Search for the cell housing the specified text and yield its [X, Y] center coordinate. 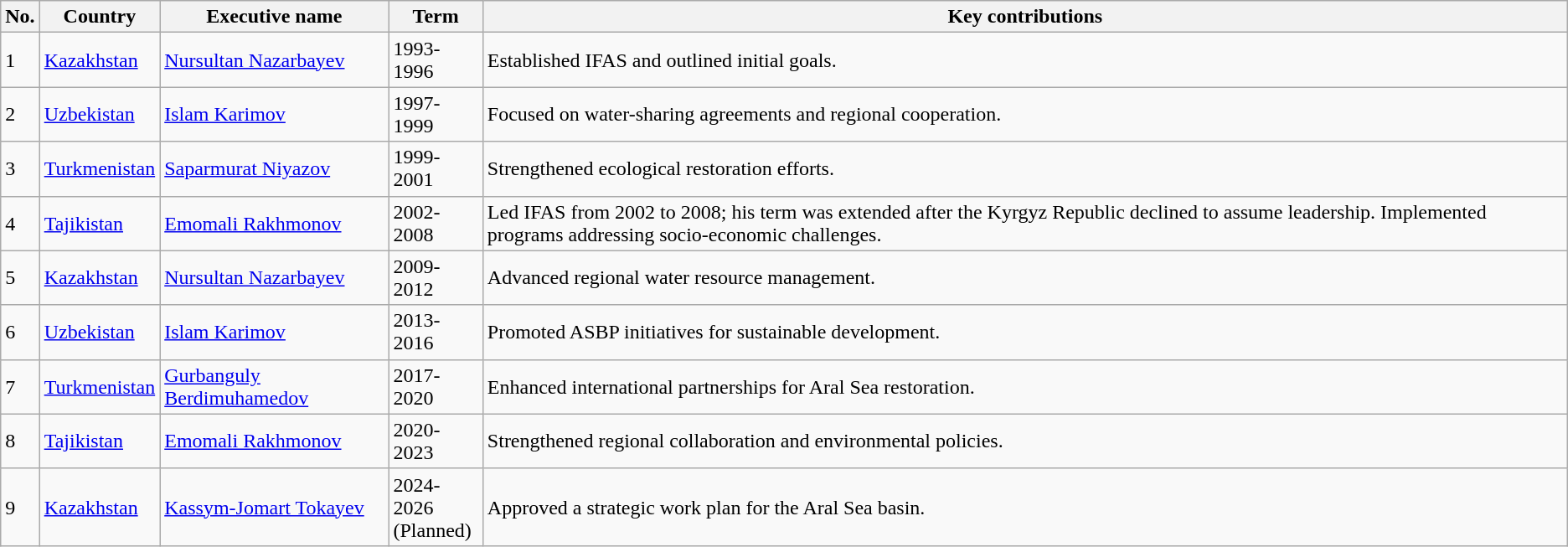
2020-2023 [436, 441]
Term [436, 17]
Promoted ASBP initiatives for sustainable development. [1025, 332]
5 [20, 278]
2013-2016 [436, 332]
9 [20, 507]
1993-1996 [436, 60]
2 [20, 114]
Kassym-Jomart Tokayev [275, 507]
No. [20, 17]
Key contributions [1025, 17]
4 [20, 223]
2002-2008 [436, 223]
Established IFAS and outlined initial goals. [1025, 60]
1 [20, 60]
1997-1999 [436, 114]
Strengthened ecological restoration efforts. [1025, 169]
2024-2026(Planned) [436, 507]
7 [20, 387]
Enhanced international partnerships for Aral Sea restoration. [1025, 387]
Advanced regional water resource management. [1025, 278]
Approved a strategic work plan for the Aral Sea basin. [1025, 507]
Strengthened regional collaboration and environmental policies. [1025, 441]
Focused on water-sharing agreements and regional cooperation. [1025, 114]
Saparmurat Niyazov [275, 169]
6 [20, 332]
1999-2001 [436, 169]
Executive name [275, 17]
2017-2020 [436, 387]
Gurbanguly Berdimuhamedov [275, 387]
2009-2012 [436, 278]
8 [20, 441]
3 [20, 169]
Country [100, 17]
